For the text-containing cell, return its midpoint in (x, y) coordinate format. 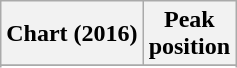
Peakposition (189, 34)
Chart (2016) (72, 34)
